Extract the (x, y) coordinate from the center of the cell holding the provided text.  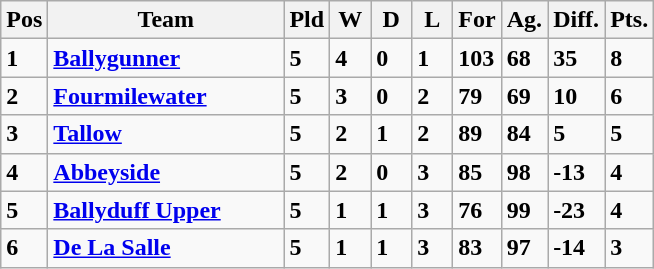
Pld (307, 20)
68 (524, 58)
8 (630, 58)
85 (477, 172)
79 (477, 96)
Pts. (630, 20)
D (392, 20)
99 (524, 210)
35 (576, 58)
Ag. (524, 20)
L (432, 20)
98 (524, 172)
Fourmilewater (166, 96)
Abbeyside (166, 172)
Ballygunner (166, 58)
Pos (24, 20)
-14 (576, 248)
83 (477, 248)
Team (166, 20)
De La Salle (166, 248)
89 (477, 134)
97 (524, 248)
103 (477, 58)
84 (524, 134)
-13 (576, 172)
Diff. (576, 20)
For (477, 20)
W (350, 20)
10 (576, 96)
Ballyduff Upper (166, 210)
69 (524, 96)
Tallow (166, 134)
-23 (576, 210)
76 (477, 210)
